Extract the (x, y) coordinate from the center of the cell holding the provided text.  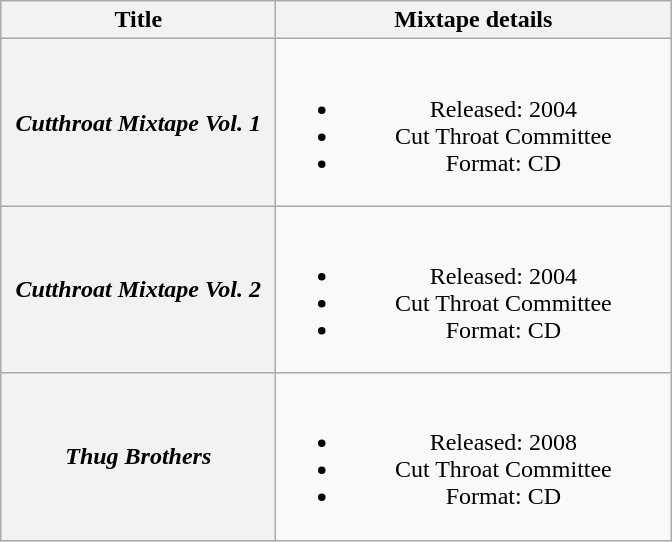
Released: 2008 Cut Throat CommitteeFormat: CD (474, 456)
Cutthroat Mixtape Vol. 2 (138, 290)
Thug Brothers (138, 456)
Title (138, 20)
Mixtape details (474, 20)
Cutthroat Mixtape Vol. 1 (138, 122)
